Search for the cell housing the specified text and yield its [x, y] center coordinate. 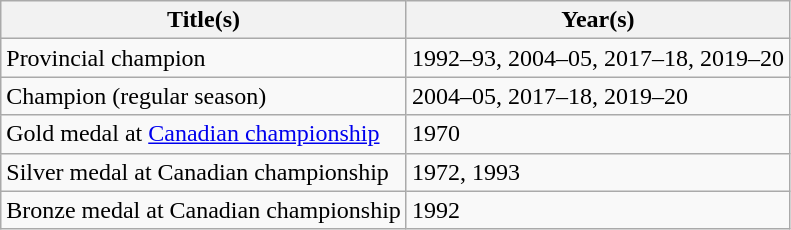
Title(s) [204, 20]
Gold medal at Canadian championship [204, 134]
1972, 1993 [598, 172]
2004–05, 2017–18, 2019–20 [598, 96]
Year(s) [598, 20]
Bronze medal at Canadian championship [204, 210]
1992 [598, 210]
Provincial champion [204, 58]
1970 [598, 134]
Champion (regular season) [204, 96]
Silver medal at Canadian championship [204, 172]
1992–93, 2004–05, 2017–18, 2019–20 [598, 58]
